For the text-containing cell, return its midpoint in [X, Y] coordinate format. 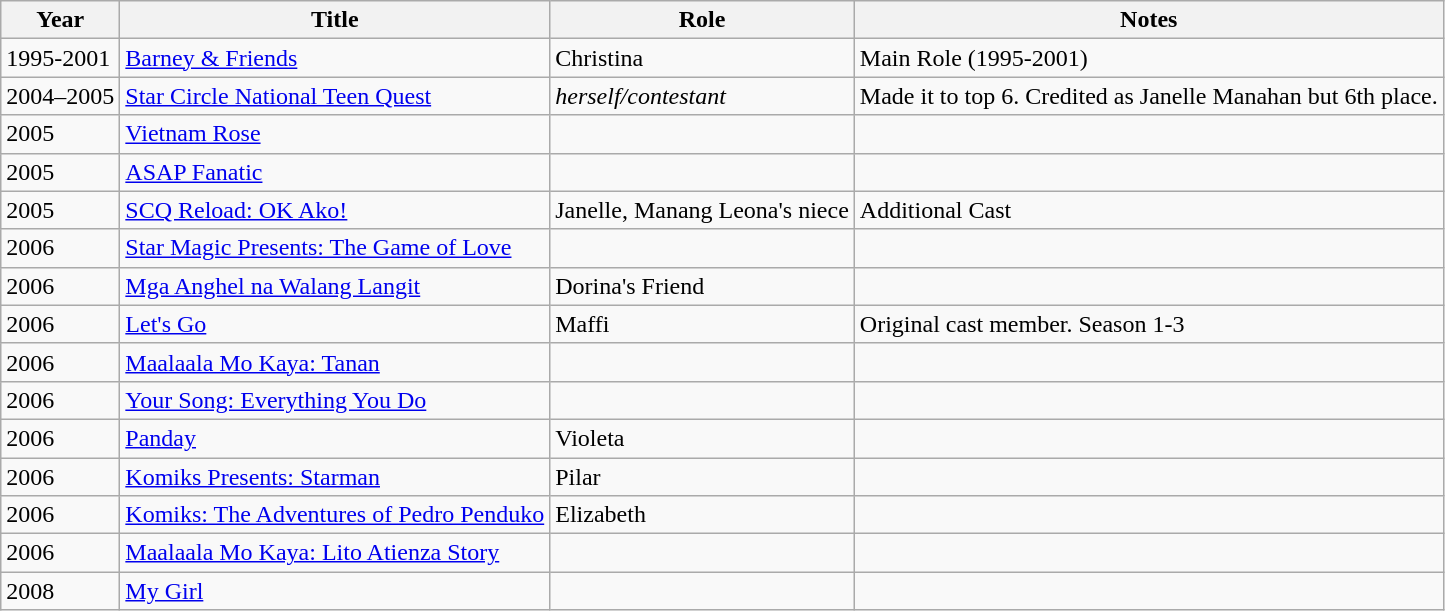
Your Song: Everything You Do [335, 400]
Mga Anghel na Walang Langit [335, 286]
Maalaala Mo Kaya: Tanan [335, 362]
ASAP Fanatic [335, 172]
Year [60, 20]
SCQ Reload: OK Ako! [335, 210]
Maalaala Mo Kaya: Lito Atienza Story [335, 553]
1995-2001 [60, 58]
Panday [335, 438]
Komiks: The Adventures of Pedro Penduko [335, 515]
Star Magic Presents: The Game of Love [335, 248]
Main Role (1995-2001) [1148, 58]
Made it to top 6. Credited as Janelle Manahan but 6th place. [1148, 96]
Vietnam Rose [335, 134]
2008 [60, 591]
Barney & Friends [335, 58]
Maffi [702, 324]
Additional Cast [1148, 210]
Christina [702, 58]
My Girl [335, 591]
2004–2005 [60, 96]
Komiks Presents: Starman [335, 477]
Pilar [702, 477]
Let's Go [335, 324]
Title [335, 20]
Original cast member. Season 1-3 [1148, 324]
Elizabeth [702, 515]
Role [702, 20]
Janelle, Manang Leona's niece [702, 210]
Star Circle National Teen Quest [335, 96]
Violeta [702, 438]
herself/contestant [702, 96]
Notes [1148, 20]
Dorina's Friend [702, 286]
